Search for the cell housing the specified text and yield its (X, Y) center coordinate. 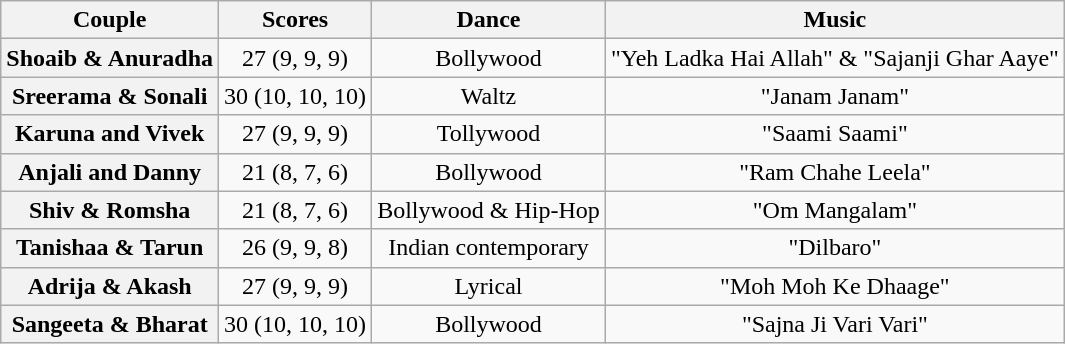
Tollywood (489, 134)
Karuna and Vivek (110, 134)
Adrija & Akash (110, 286)
Waltz (489, 96)
Shiv & Romsha (110, 210)
"Moh Moh Ke Dhaage" (834, 286)
Couple (110, 20)
"Yeh Ladka Hai Allah" & "Sajanji Ghar Aaye" (834, 58)
Lyrical (489, 286)
Scores (296, 20)
Sreerama & Sonali (110, 96)
"Ram Chahe Leela" (834, 172)
Dance (489, 20)
Tanishaa & Tarun (110, 248)
Music (834, 20)
"Janam Janam" (834, 96)
Indian contemporary (489, 248)
"Sajna Ji Vari Vari" (834, 324)
26 (9, 9, 8) (296, 248)
Sangeeta & Bharat (110, 324)
"Dilbaro" (834, 248)
Anjali and Danny (110, 172)
"Saami Saami" (834, 134)
Bollywood & Hip-Hop (489, 210)
Shoaib & Anuradha (110, 58)
"Om Mangalam" (834, 210)
